Locate the cell with the specified text and output its (X, Y) center coordinate. 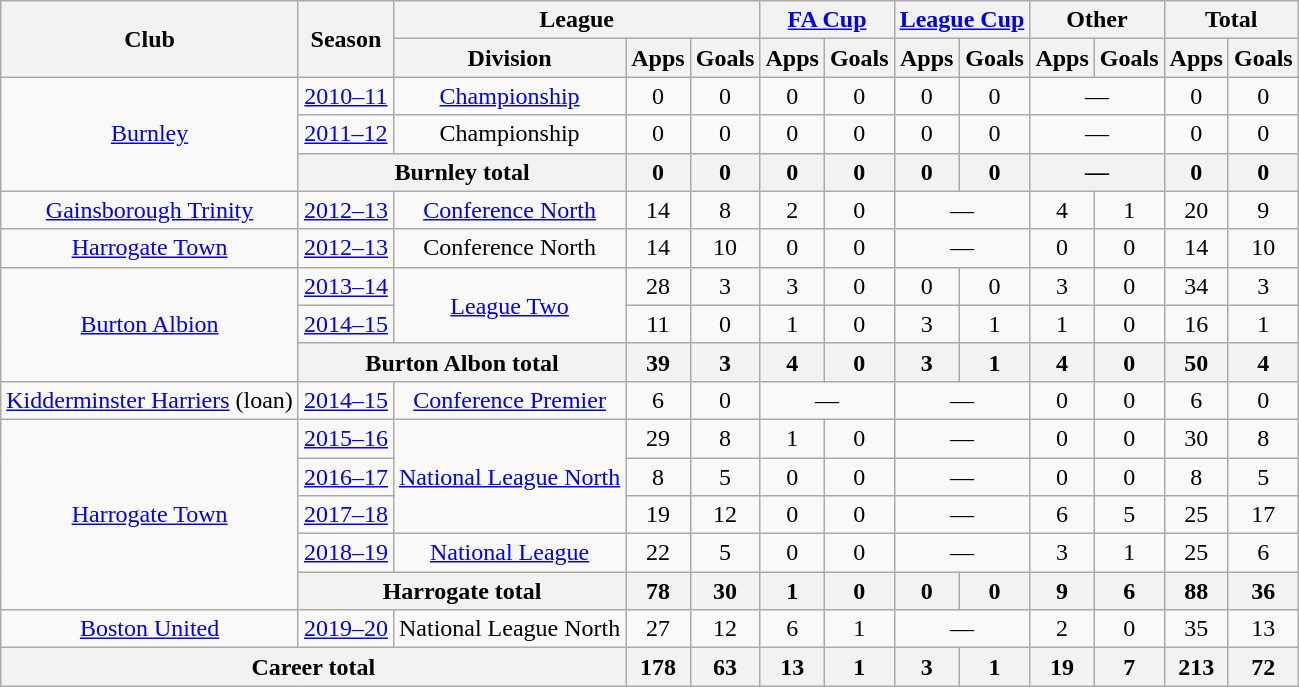
Kidderminster Harriers (loan) (150, 400)
213 (1196, 667)
39 (658, 362)
Burnley total (462, 172)
Gainsborough Trinity (150, 210)
27 (658, 629)
Other (1097, 20)
2019–20 (346, 629)
Career total (314, 667)
2016–17 (346, 477)
Total (1231, 20)
League Cup (962, 20)
National League (509, 553)
Boston United (150, 629)
17 (1263, 515)
Conference Premier (509, 400)
FA Cup (827, 20)
16 (1196, 324)
11 (658, 324)
Burton Albion (150, 324)
22 (658, 553)
Season (346, 39)
2013–14 (346, 286)
2018–19 (346, 553)
78 (658, 591)
Division (509, 58)
35 (1196, 629)
2015–16 (346, 438)
League Two (509, 305)
Harrogate total (462, 591)
Club (150, 39)
50 (1196, 362)
29 (658, 438)
28 (658, 286)
36 (1263, 591)
2010–11 (346, 96)
178 (658, 667)
Burton Albon total (462, 362)
League (576, 20)
Burnley (150, 134)
7 (1129, 667)
34 (1196, 286)
88 (1196, 591)
20 (1196, 210)
2017–18 (346, 515)
72 (1263, 667)
63 (725, 667)
2011–12 (346, 134)
